Provide the [X, Y] coordinate of the cell's center where the given text is located.  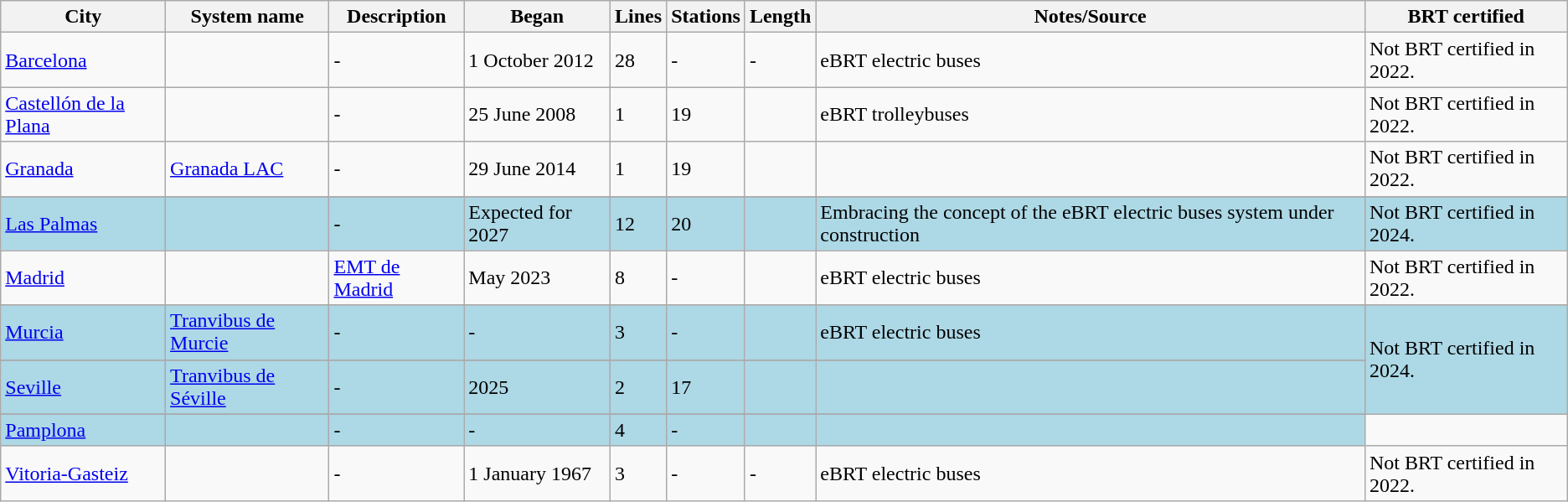
Murcia [84, 332]
Granada [84, 169]
May 2023 [538, 278]
Notes/Source [1091, 17]
City [84, 17]
29 June 2014 [538, 169]
eBRT trolleybuses [1091, 114]
BRT certified [1466, 17]
Tranvibus de Séville [248, 387]
Las Palmas [84, 223]
Stations [706, 17]
Lines [638, 17]
System name [248, 17]
Vitoria-Gasteiz [84, 473]
Length [780, 17]
Embracing the concept of the eBRT electric buses system under construction [1091, 223]
Granada LAC [248, 169]
12 [638, 223]
8 [638, 278]
28 [638, 60]
1 January 1967 [538, 473]
2025 [538, 387]
20 [706, 223]
Castellón de la Plana [84, 114]
25 June 2008 [538, 114]
Tranvibus de Murcie [248, 332]
1 October 2012 [538, 60]
Madrid [84, 278]
2 [638, 387]
EMT de Madrid [397, 278]
Expected for 2027 [538, 223]
Seville [84, 387]
Pamplona [84, 430]
Began [538, 17]
Barcelona [84, 60]
17 [706, 387]
Description [397, 17]
4 [638, 430]
